Identify which cell holds the provided text, then report its (X, Y) central coordinate. 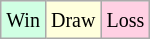
Draw (72, 20)
Loss (126, 20)
Win (24, 20)
